Scan for the cell matching the given text and deliver its (X, Y) coordinate at center. 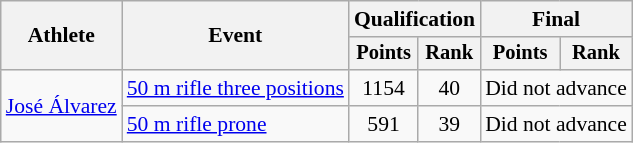
Final (556, 19)
1154 (384, 88)
Athlete (62, 36)
40 (449, 88)
Event (236, 36)
591 (384, 124)
50 m rifle three positions (236, 88)
José Álvarez (62, 106)
Qualification (414, 19)
39 (449, 124)
50 m rifle prone (236, 124)
